For the text-containing cell, return its midpoint in (X, Y) coordinate format. 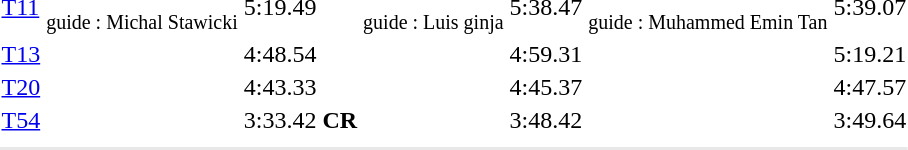
4:59.31 (546, 54)
3:33.42 CR (300, 120)
4:47.57 (870, 87)
4:45.37 (546, 87)
4:48.54 (300, 54)
3:48.42 (546, 120)
T20 (21, 87)
T13 (21, 54)
3:49.64 (870, 120)
4:43.33 (300, 87)
T54 (21, 120)
5:19.21 (870, 54)
